Provide the [x, y] coordinate of the cell's center where the given text is located.  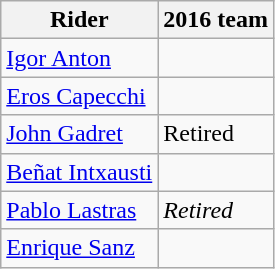
2016 team [216, 20]
Eros Capecchi [80, 96]
Igor Anton [80, 58]
Beñat Intxausti [80, 172]
Pablo Lastras [80, 210]
John Gadret [80, 134]
Rider [80, 20]
Enrique Sanz [80, 248]
